Determine the [X, Y] coordinate at the center of the cell enclosing the given text.  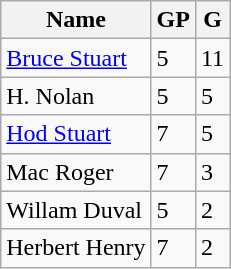
GP [173, 20]
Willam Duval [76, 210]
Herbert Henry [76, 248]
G [212, 20]
Hod Stuart [76, 134]
Name [76, 20]
11 [212, 58]
H. Nolan [76, 96]
3 [212, 172]
Bruce Stuart [76, 58]
Mac Roger [76, 172]
